Search for the cell housing the specified text and yield its [X, Y] center coordinate. 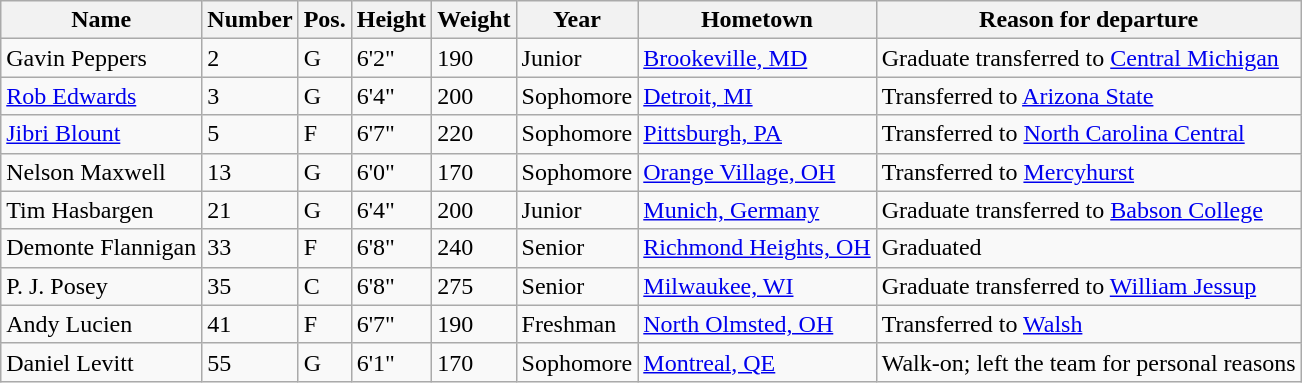
Weight [474, 20]
Tim Hasbargen [102, 210]
Jibri Blount [102, 134]
Transferred to North Carolina Central [1088, 134]
3 [250, 96]
Demonte Flannigan [102, 248]
240 [474, 248]
6'2" [391, 58]
6'1" [391, 362]
Graduate transferred to Central Michigan [1088, 58]
41 [250, 324]
6'0" [391, 172]
Daniel Levitt [102, 362]
Pos. [324, 20]
Transferred to Arizona State [1088, 96]
220 [474, 134]
Montreal, QE [757, 362]
Nelson Maxwell [102, 172]
North Olmsted, OH [757, 324]
Orange Village, OH [757, 172]
2 [250, 58]
Richmond Heights, OH [757, 248]
Detroit, MI [757, 96]
Milwaukee, WI [757, 286]
C [324, 286]
Pittsburgh, PA [757, 134]
13 [250, 172]
35 [250, 286]
Reason for departure [1088, 20]
Graduated [1088, 248]
Munich, Germany [757, 210]
Graduate transferred to Babson College [1088, 210]
Walk-on; left the team for personal reasons [1088, 362]
P. J. Posey [102, 286]
Andy Lucien [102, 324]
Transferred to Mercyhurst [1088, 172]
Brookeville, MD [757, 58]
Freshman [577, 324]
275 [474, 286]
5 [250, 134]
Graduate transferred to William Jessup [1088, 286]
Name [102, 20]
Hometown [757, 20]
Number [250, 20]
Transferred to Walsh [1088, 324]
21 [250, 210]
Height [391, 20]
55 [250, 362]
Rob Edwards [102, 96]
Gavin Peppers [102, 58]
33 [250, 248]
Year [577, 20]
